Output the (X, Y) coordinate of the center of the cell containing the given text.  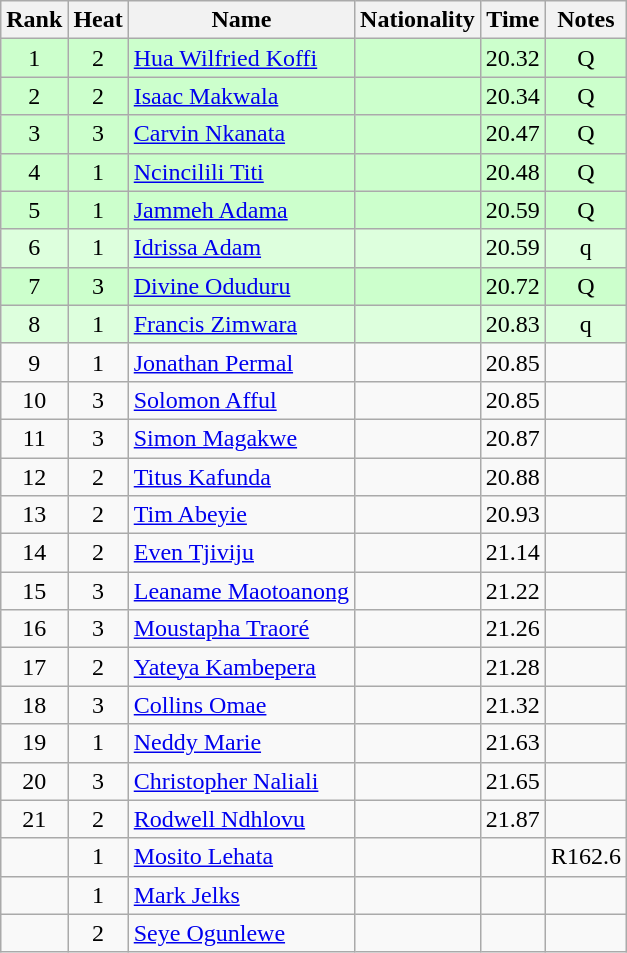
10 (34, 400)
Isaac Makwala (241, 96)
Carvin Nkanata (241, 134)
20.88 (512, 477)
21.87 (512, 819)
20.34 (512, 96)
Tim Abeyie (241, 515)
20 (34, 781)
Simon Magakwe (241, 438)
12 (34, 477)
R162.6 (586, 857)
17 (34, 667)
Nationality (418, 20)
20.47 (512, 134)
21.63 (512, 743)
21.65 (512, 781)
16 (34, 629)
Yateya Kambepera (241, 667)
20.87 (512, 438)
Divine Oduduru (241, 286)
13 (34, 515)
11 (34, 438)
7 (34, 286)
Christopher Naliali (241, 781)
Ncincilili Titi (241, 172)
Leaname Maotoanong (241, 591)
Even Tjiviju (241, 553)
Time (512, 20)
9 (34, 362)
Francis Zimwara (241, 324)
21 (34, 819)
21.32 (512, 705)
19 (34, 743)
15 (34, 591)
Titus Kafunda (241, 477)
5 (34, 210)
Jammeh Adama (241, 210)
6 (34, 248)
Moustapha Traoré (241, 629)
Rodwell Ndhlovu (241, 819)
4 (34, 172)
Heat (98, 20)
20.72 (512, 286)
Mosito Lehata (241, 857)
Name (241, 20)
Rank (34, 20)
Notes (586, 20)
Hua Wilfried Koffi (241, 58)
18 (34, 705)
21.28 (512, 667)
Mark Jelks (241, 895)
Solomon Afful (241, 400)
Idrissa Adam (241, 248)
14 (34, 553)
Jonathan Permal (241, 362)
20.83 (512, 324)
20.32 (512, 58)
21.22 (512, 591)
8 (34, 324)
20.48 (512, 172)
20.93 (512, 515)
21.26 (512, 629)
Collins Omae (241, 705)
Seye Ogunlewe (241, 933)
21.14 (512, 553)
Neddy Marie (241, 743)
